From the cell containing the given text, extract its center point as (X, Y) coordinate. 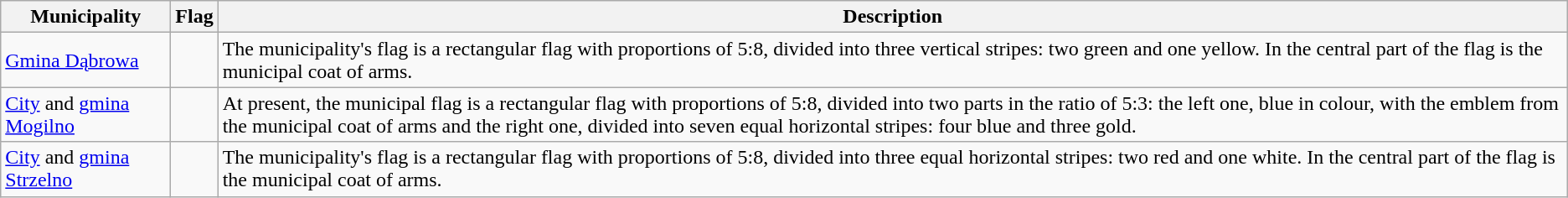
City and gmina Mogilno (85, 114)
Municipality (85, 17)
Gmina Dąbrowa (85, 60)
Description (893, 17)
Flag (194, 17)
City and gmina Strzelno (85, 169)
